Detect which cell encompasses the target text, then output its [x, y] center coordinate. 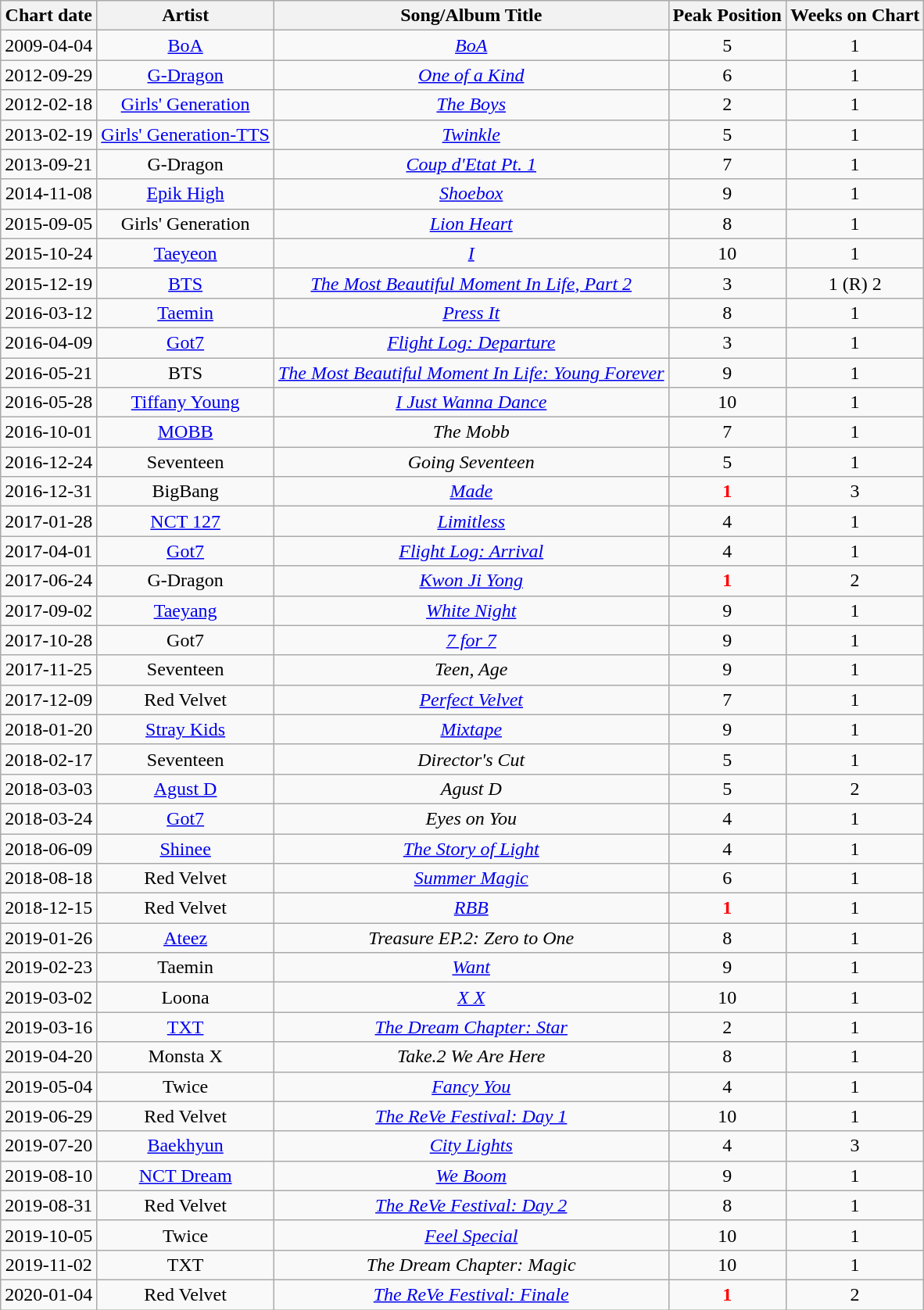
2018-03-03 [48, 789]
2016-04-09 [48, 342]
Take.2 We Are Here [471, 1057]
2012-02-18 [48, 105]
Perfect Velvet [471, 700]
Summer Magic [471, 879]
The Mobb [471, 432]
BigBang [186, 492]
2016-12-24 [48, 462]
Tiffany Young [186, 403]
Ateez [186, 938]
Feel Special [471, 1235]
Press It [471, 313]
2019-04-20 [48, 1057]
Lion Heart [471, 224]
2013-09-21 [48, 164]
The ReVe Festival: Day 2 [471, 1205]
2015-12-19 [48, 283]
The Most Beautiful Moment In Life, Part 2 [471, 283]
The ReVe Festival: Finale [471, 1294]
Kwon Ji Yong [471, 581]
Peak Position [727, 16]
2016-12-31 [48, 492]
One of a Kind [471, 75]
2019-01-26 [48, 938]
The Boys [471, 105]
Going Seventeen [471, 462]
2016-03-12 [48, 313]
2017-10-28 [48, 640]
2014-11-08 [48, 194]
2019-08-31 [48, 1205]
2017-09-02 [48, 610]
We Boom [471, 1176]
Want [471, 968]
Shinee [186, 848]
Flight Log: Arrival [471, 551]
2013-02-19 [48, 134]
2019-07-20 [48, 1146]
Baekhyun [186, 1146]
Eyes on You [471, 818]
2018-03-24 [48, 818]
2019-11-02 [48, 1265]
2018-02-17 [48, 759]
2009-04-04 [48, 45]
White Night [471, 610]
2018-01-20 [48, 729]
I Just Wanna Dance [471, 403]
The Most Beautiful Moment In Life: Young Forever [471, 373]
Stray Kids [186, 729]
X X [471, 997]
2019-03-02 [48, 997]
Artist [186, 16]
Song/Album Title [471, 16]
The ReVe Festival: Day 1 [471, 1116]
RBB [471, 908]
2019-03-16 [48, 1027]
2017-12-09 [48, 700]
2019-08-10 [48, 1176]
Mixtape [471, 729]
2018-06-09 [48, 848]
Coup d'Etat Pt. 1 [471, 164]
Twinkle [471, 134]
2016-05-28 [48, 403]
Chart date [48, 16]
2017-04-01 [48, 551]
2019-10-05 [48, 1235]
2018-12-15 [48, 908]
Limitless [471, 521]
Director's Cut [471, 759]
The Dream Chapter: Star [471, 1027]
NCT Dream [186, 1176]
2017-11-25 [48, 670]
2015-10-24 [48, 253]
7 for 7 [471, 640]
Taeyeon [186, 253]
2015-09-05 [48, 224]
Treasure EP.2: Zero to One [471, 938]
2016-10-01 [48, 432]
Made [471, 492]
2017-01-28 [48, 521]
Girls' Generation-TTS [186, 134]
Loona [186, 997]
City Lights [471, 1146]
2019-02-23 [48, 968]
NCT 127 [186, 521]
2016-05-21 [48, 373]
2019-06-29 [48, 1116]
The Story of Light [471, 848]
Taeyang [186, 610]
Shoebox [471, 194]
Epik High [186, 194]
I [471, 253]
2017-06-24 [48, 581]
2012-09-29 [48, 75]
1 (R) 2 [854, 283]
Flight Log: Departure [471, 342]
Fancy You [471, 1086]
2020-01-04 [48, 1294]
2018-08-18 [48, 879]
Monsta X [186, 1057]
The Dream Chapter: Magic [471, 1265]
Teen, Age [471, 670]
MOBB [186, 432]
2019-05-04 [48, 1086]
Weeks on Chart [854, 16]
